Capture the cell that displays the provided text and extract its (x, y) central coordinate. 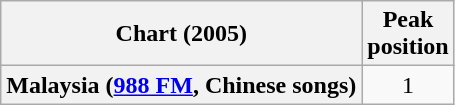
Peak position (408, 34)
Malaysia (988 FM, Chinese songs) (182, 85)
1 (408, 85)
Chart (2005) (182, 34)
